Return the (X, Y) coordinate for the center point of the cell that contains the specified text.  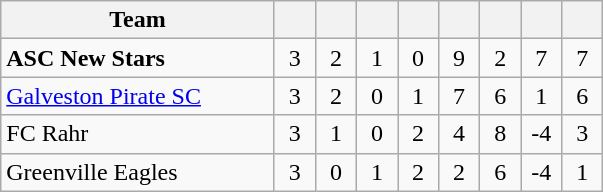
FC Rahr (138, 134)
Greenville Eagles (138, 172)
4 (460, 134)
ASC New Stars (138, 58)
8 (500, 134)
9 (460, 58)
Team (138, 20)
Galveston Pirate SC (138, 96)
